Locate the cell with the specified text and output its [X, Y] center coordinate. 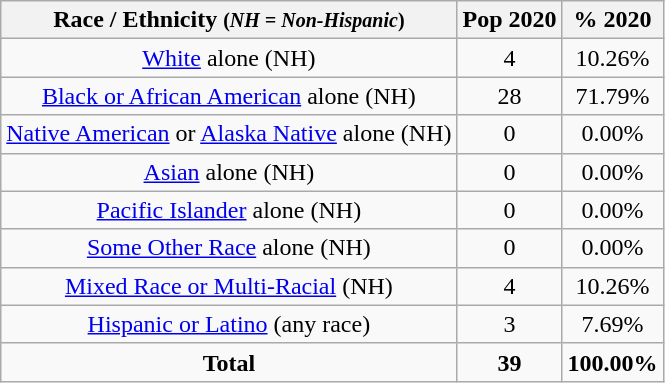
White alone (NH) [229, 58]
Asian alone (NH) [229, 172]
Hispanic or Latino (any race) [229, 324]
Mixed Race or Multi-Racial (NH) [229, 286]
Race / Ethnicity (NH = Non-Hispanic) [229, 20]
Total [229, 362]
3 [510, 324]
71.79% [612, 96]
Pacific Islander alone (NH) [229, 210]
39 [510, 362]
Some Other Race alone (NH) [229, 248]
% 2020 [612, 20]
7.69% [612, 324]
Pop 2020 [510, 20]
28 [510, 96]
100.00% [612, 362]
Native American or Alaska Native alone (NH) [229, 134]
Black or African American alone (NH) [229, 96]
